Return the (x, y) coordinate for the center point of the cell that contains the specified text.  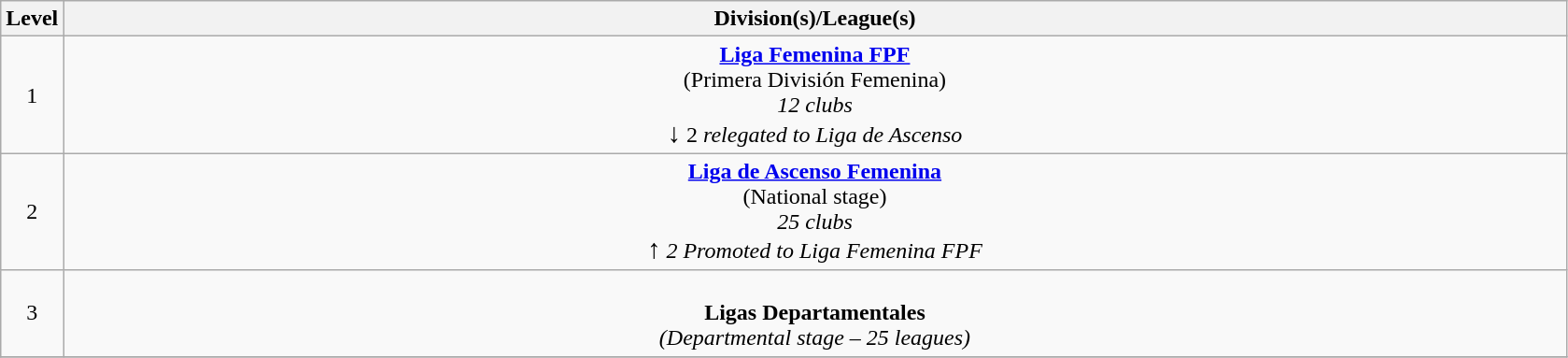
Ligas Departamentales(Departmental stage – 25 leagues) (814, 313)
1 (32, 95)
2 (32, 211)
Liga Femenina FPF(Primera División Femenina)12 clubs↓ 2 relegated to Liga de Ascenso (814, 95)
Division(s)/League(s) (814, 19)
Liga de Ascenso Femenina(National stage)25 clubs↑ 2 Promoted to Liga Femenina FPF (814, 211)
Level (32, 19)
3 (32, 313)
